From the cell containing the given text, extract its center point as [x, y] coordinate. 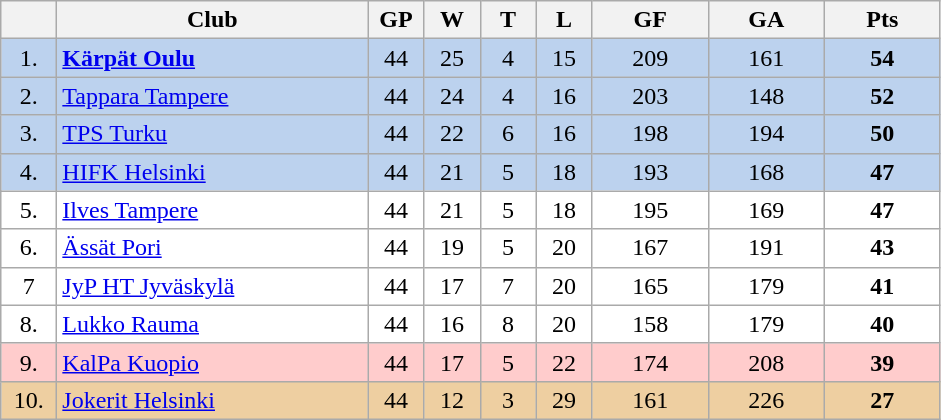
4. [29, 172]
198 [650, 134]
27 [882, 400]
Kärpät Oulu [212, 58]
L [564, 20]
Lukko Rauma [212, 324]
JyP HT Jyväskylä [212, 286]
6 [508, 134]
208 [766, 362]
Ässät Pori [212, 248]
52 [882, 96]
148 [766, 96]
41 [882, 286]
174 [650, 362]
195 [650, 210]
8. [29, 324]
GP [396, 20]
9. [29, 362]
Club [212, 20]
HIFK Helsinki [212, 172]
54 [882, 58]
8 [508, 324]
Tappara Tampere [212, 96]
Pts [882, 20]
KalPa Kuopio [212, 362]
Jokerit Helsinki [212, 400]
158 [650, 324]
GA [766, 20]
25 [452, 58]
15 [564, 58]
6. [29, 248]
GF [650, 20]
3. [29, 134]
T [508, 20]
40 [882, 324]
29 [564, 400]
24 [452, 96]
226 [766, 400]
39 [882, 362]
193 [650, 172]
167 [650, 248]
3 [508, 400]
19 [452, 248]
50 [882, 134]
203 [650, 96]
169 [766, 210]
Ilves Tampere [212, 210]
43 [882, 248]
2. [29, 96]
12 [452, 400]
W [452, 20]
165 [650, 286]
168 [766, 172]
TPS Turku [212, 134]
1. [29, 58]
194 [766, 134]
5. [29, 210]
10. [29, 400]
209 [650, 58]
191 [766, 248]
